Identify which cell holds the provided text, then report its [x, y] central coordinate. 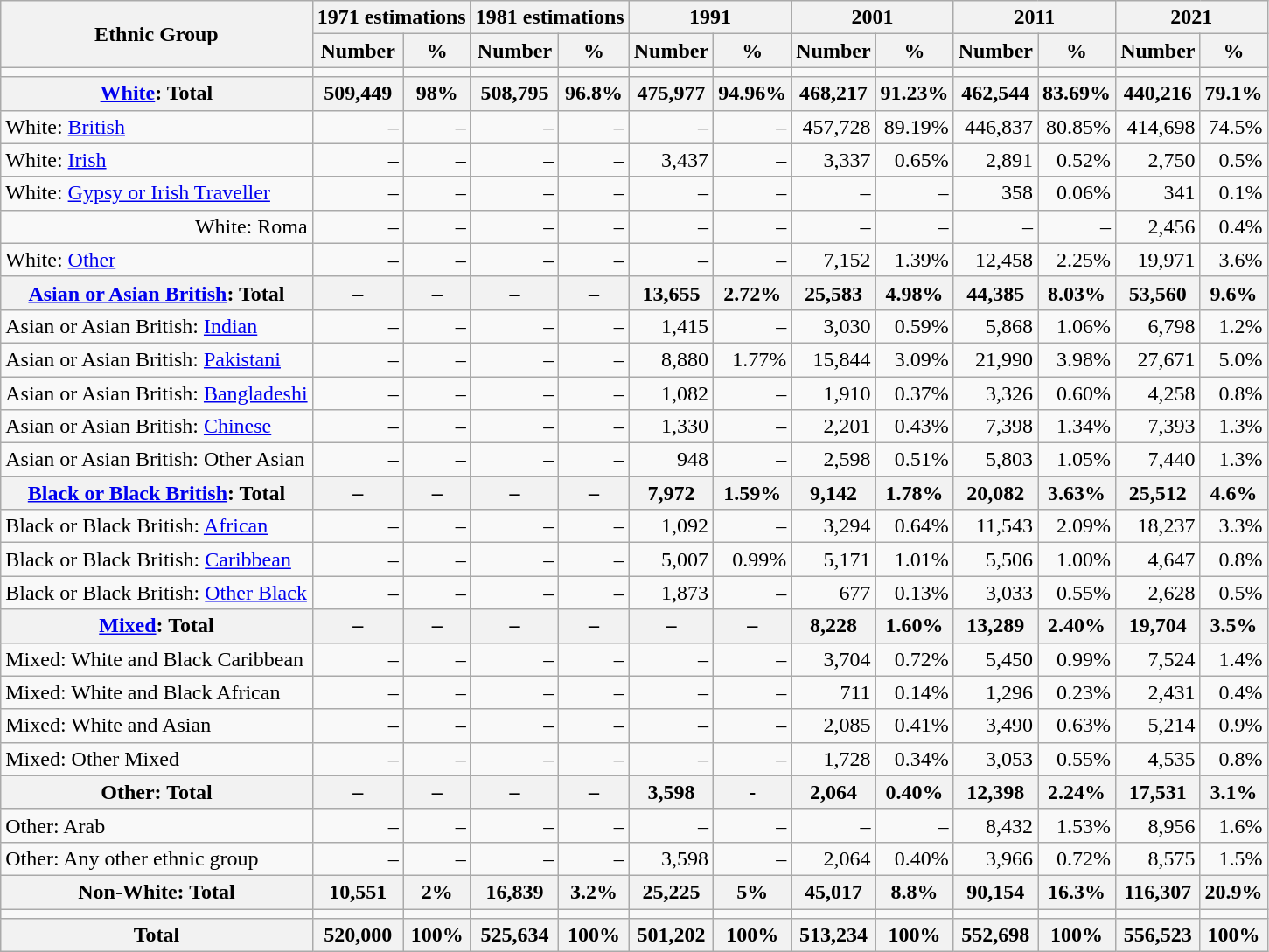
552,698 [995, 935]
501,202 [671, 935]
5,007 [671, 559]
3,033 [995, 593]
1.78% [915, 493]
0.52% [1077, 160]
Asian or Asian British: Other Asian [157, 460]
9.6% [1233, 293]
0.60% [1077, 393]
4,647 [1158, 559]
2% [437, 892]
2.09% [1077, 526]
98% [437, 94]
3,966 [995, 858]
Asian or Asian British: Bangladeshi [157, 393]
1.59% [752, 493]
Other: Total [157, 792]
1.60% [915, 626]
3.2% [594, 892]
Mixed: White and Black African [157, 692]
15,844 [833, 359]
13,289 [995, 626]
16,839 [514, 892]
1,330 [671, 427]
2,750 [1158, 160]
5.0% [1233, 359]
1,910 [833, 393]
1.00% [1077, 559]
96.8% [594, 94]
1.6% [1233, 825]
8,880 [671, 359]
80.85% [1077, 127]
3,326 [995, 393]
1981 estimations [549, 17]
8.8% [915, 892]
8,432 [995, 825]
1.01% [915, 559]
1.2% [1233, 326]
7,524 [1158, 659]
94.96% [752, 94]
3.98% [1077, 359]
2,085 [833, 726]
91.23% [915, 94]
1.39% [915, 260]
74.5% [1233, 127]
711 [833, 692]
45,017 [833, 892]
1,415 [671, 326]
5,171 [833, 559]
440,216 [1158, 94]
5,450 [995, 659]
13,655 [671, 293]
3,337 [833, 160]
0.43% [915, 427]
3,053 [995, 759]
White: Roma [157, 226]
3.5% [1233, 626]
11,543 [995, 526]
116,307 [1158, 892]
Black or Black British: Caribbean [157, 559]
79.1% [1233, 94]
0.34% [915, 759]
- [752, 792]
677 [833, 593]
2.25% [1077, 260]
44,385 [995, 293]
1,728 [833, 759]
19,704 [1158, 626]
520,000 [358, 935]
3.6% [1233, 260]
5% [752, 892]
5,803 [995, 460]
556,523 [1158, 935]
2.24% [1077, 792]
5,506 [995, 559]
White: Other [157, 260]
7,398 [995, 427]
2,456 [1158, 226]
53,560 [1158, 293]
414,698 [1158, 127]
21,990 [995, 359]
358 [995, 193]
446,837 [995, 127]
0.37% [915, 393]
1,873 [671, 593]
2011 [1034, 17]
3,030 [833, 326]
1.34% [1077, 427]
2,891 [995, 160]
513,234 [833, 935]
4,258 [1158, 393]
7,440 [1158, 460]
Total [157, 935]
2,628 [1158, 593]
5,214 [1158, 726]
Asian or Asian British: Total [157, 293]
2001 [873, 17]
1.5% [1233, 858]
White: Irish [157, 160]
468,217 [833, 94]
Mixed: Total [157, 626]
1971 estimations [392, 17]
4,535 [1158, 759]
Mixed: White and Black Caribbean [157, 659]
2021 [1191, 17]
0.51% [915, 460]
7,393 [1158, 427]
2,598 [833, 460]
2.40% [1077, 626]
8,228 [833, 626]
Black or Black British: African [157, 526]
0.59% [915, 326]
3.63% [1077, 493]
4.98% [915, 293]
16.3% [1077, 892]
7,152 [833, 260]
0.9% [1233, 726]
475,977 [671, 94]
1.05% [1077, 460]
4.6% [1233, 493]
12,458 [995, 260]
83.69% [1077, 94]
0.14% [915, 692]
3.3% [1233, 526]
1.77% [752, 359]
Black or Black British: Total [157, 493]
3,437 [671, 160]
Mixed: White and Asian [157, 726]
1,082 [671, 393]
2,201 [833, 427]
0.13% [915, 593]
25,225 [671, 892]
6,798 [1158, 326]
3.09% [915, 359]
0.41% [915, 726]
Non-White: Total [157, 892]
White: Total [157, 94]
8,575 [1158, 858]
457,728 [833, 127]
462,544 [995, 94]
525,634 [514, 935]
1,296 [995, 692]
948 [671, 460]
89.19% [915, 127]
509,449 [358, 94]
341 [1158, 193]
8.03% [1077, 293]
Other: Arab [157, 825]
8,956 [1158, 825]
0.63% [1077, 726]
5,868 [995, 326]
20.9% [1233, 892]
18,237 [1158, 526]
0.23% [1077, 692]
1.53% [1077, 825]
25,512 [1158, 493]
20,082 [995, 493]
3,490 [995, 726]
27,671 [1158, 359]
508,795 [514, 94]
1.4% [1233, 659]
Asian or Asian British: Pakistani [157, 359]
Asian or Asian British: Chinese [157, 427]
Mixed: Other Mixed [157, 759]
7,972 [671, 493]
9,142 [833, 493]
17,531 [1158, 792]
3,704 [833, 659]
2,431 [1158, 692]
White: Gypsy or Irish Traveller [157, 193]
Asian or Asian British: Indian [157, 326]
3.1% [1233, 792]
3,294 [833, 526]
0.1% [1233, 193]
0.06% [1077, 193]
Other: Any other ethnic group [157, 858]
25,583 [833, 293]
90,154 [995, 892]
12,398 [995, 792]
1.06% [1077, 326]
1991 [710, 17]
1,092 [671, 526]
0.65% [915, 160]
Black or Black British: Other Black [157, 593]
10,551 [358, 892]
19,971 [1158, 260]
2.72% [752, 293]
Ethnic Group [157, 34]
White: British [157, 127]
0.64% [915, 526]
